Return the (X, Y) coordinate for the center point of the cell that contains the specified text.  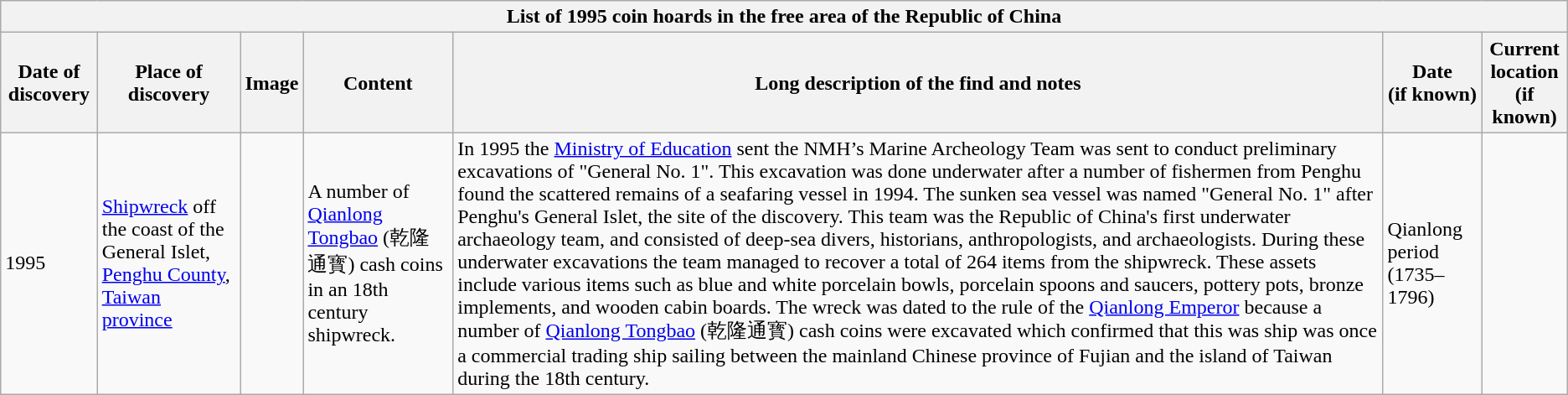
1995 (49, 263)
List of 1995 coin hoards in the free area of the Republic of China (784, 17)
A number of Qianlong Tongbao (乾隆通寳) cash coins in an 18th century shipwreck. (379, 263)
Place of discovery (169, 82)
Content (379, 82)
Shipwreck off the coast of the General Islet, Penghu County, Taiwan province (169, 263)
Image (271, 82)
Long description of the find and notes (918, 82)
Current location(if known) (1524, 82)
Date of discovery (49, 82)
Qianlong period (1735–1796) (1432, 263)
Date(if known) (1432, 82)
